Scan for the cell matching the given text and deliver its (X, Y) coordinate at center. 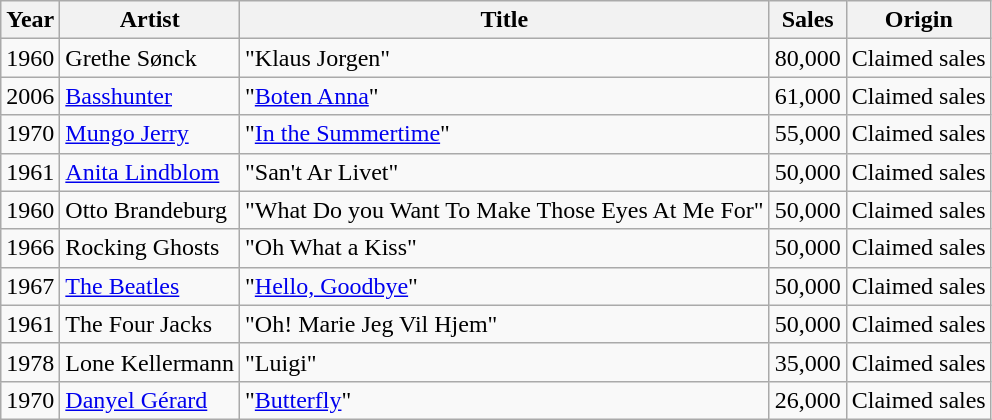
Artist (150, 20)
"In the Summertime" (504, 134)
"Luigi" (504, 362)
"Boten Anna" (504, 96)
Origin (918, 20)
1966 (30, 248)
"What Do you Want To Make Those Eyes At Me For" (504, 210)
26,000 (808, 400)
Year (30, 20)
Mungo Jerry (150, 134)
"Hello, Goodbye" (504, 286)
Danyel Gérard (150, 400)
The Beatles (150, 286)
Sales (808, 20)
61,000 (808, 96)
"Butterfly" (504, 400)
Grethe Sønck (150, 58)
1978 (30, 362)
1967 (30, 286)
Otto Brandeburg (150, 210)
Basshunter (150, 96)
"Klaus Jorgen" (504, 58)
"Oh What a Kiss" (504, 248)
Anita Lindblom (150, 172)
Rocking Ghosts (150, 248)
Lone Kellermann (150, 362)
80,000 (808, 58)
2006 (30, 96)
The Four Jacks (150, 324)
35,000 (808, 362)
55,000 (808, 134)
"San't Ar Livet" (504, 172)
Title (504, 20)
"Oh! Marie Jeg Vil Hjem" (504, 324)
